Scan for the cell matching the given text and deliver its (X, Y) coordinate at center. 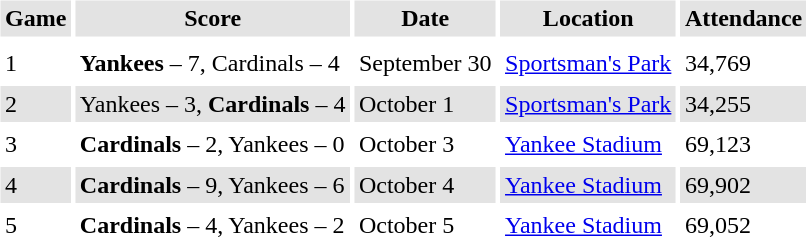
34,255 (743, 104)
3 (35, 144)
Score (212, 18)
October 3 (425, 144)
September 30 (425, 64)
Attendance (743, 18)
4 (35, 185)
69,123 (743, 144)
Cardinals – 2, Yankees – 0 (212, 144)
October 1 (425, 104)
Yankees – 7, Cardinals – 4 (212, 64)
Game (35, 18)
Location (588, 18)
Date (425, 18)
1 (35, 64)
Yankees – 3, Cardinals – 4 (212, 104)
2 (35, 104)
34,769 (743, 64)
69,902 (743, 185)
October 4 (425, 185)
Cardinals – 9, Yankees – 6 (212, 185)
